Find where the given text appears and provide that cell's center as (x, y) coordinate. 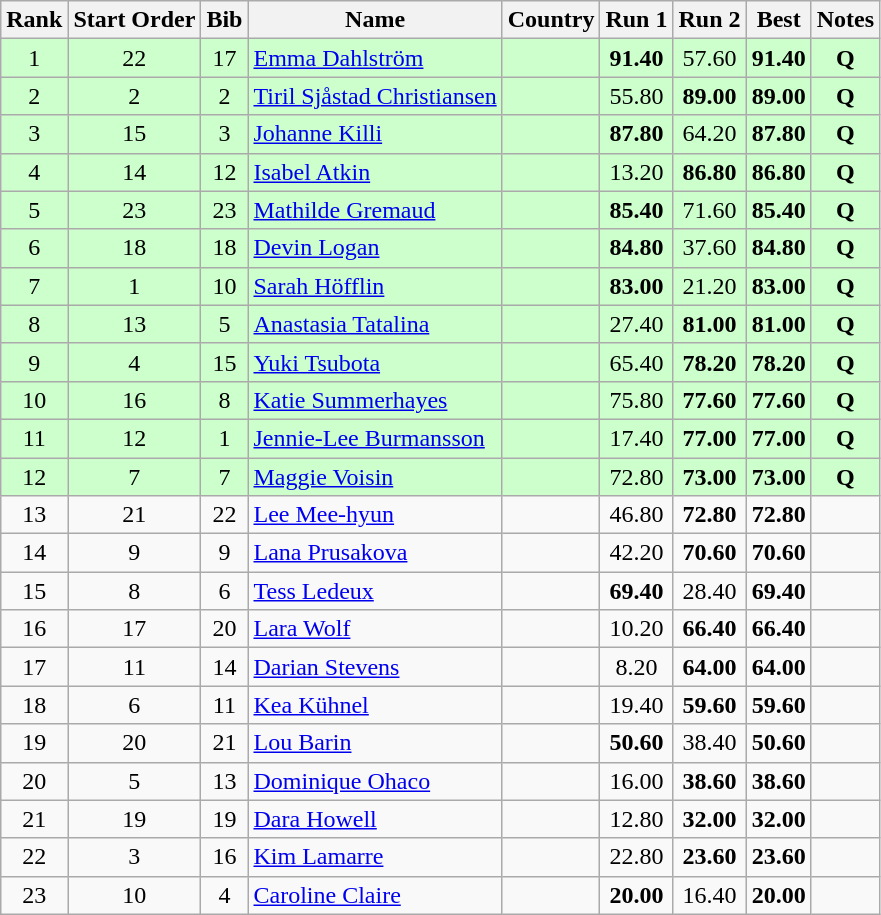
17.40 (636, 438)
Tiril Sjåstad Christiansen (375, 96)
28.40 (710, 591)
Mathilde Gremaud (375, 210)
10.20 (636, 629)
Katie Summerhayes (375, 400)
Dara Howell (375, 819)
Country (551, 20)
19.40 (636, 705)
Run 2 (710, 20)
Bib (224, 20)
Anastasia Tatalina (375, 324)
Rank (34, 20)
Kea Kühnel (375, 705)
12.80 (636, 819)
Dominique Ohaco (375, 781)
Yuki Tsubota (375, 362)
37.60 (710, 248)
Lou Barin (375, 743)
Best (778, 20)
Start Order (134, 20)
21.20 (710, 286)
Caroline Claire (375, 895)
Isabel Atkin (375, 172)
8.20 (636, 667)
Emma Dahlström (375, 58)
Lee Mee-hyun (375, 515)
Run 1 (636, 20)
22.80 (636, 857)
71.60 (710, 210)
55.80 (636, 96)
Darian Stevens (375, 667)
Lara Wolf (375, 629)
57.60 (710, 58)
Sarah Höfflin (375, 286)
Maggie Voisin (375, 477)
Johanne Killi (375, 134)
16.00 (636, 781)
13.20 (636, 172)
27.40 (636, 324)
Notes (845, 20)
Lana Prusakova (375, 553)
Kim Lamarre (375, 857)
75.80 (636, 400)
Name (375, 20)
Tess Ledeux (375, 591)
Jennie-Lee Burmansson (375, 438)
38.40 (710, 743)
42.20 (636, 553)
16.40 (710, 895)
46.80 (636, 515)
65.40 (636, 362)
Devin Logan (375, 248)
64.20 (710, 134)
